Pinpoint the cell where the given text exists, returning its (X, Y) midpoint coordinate. 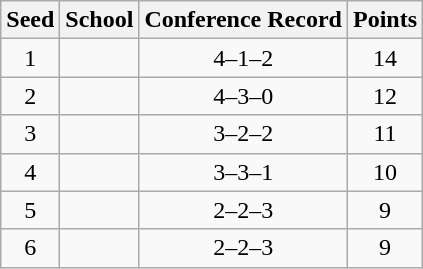
4 (30, 172)
3 (30, 134)
6 (30, 248)
School (100, 20)
11 (384, 134)
3–2–2 (244, 134)
1 (30, 58)
Conference Record (244, 20)
Seed (30, 20)
2 (30, 96)
Points (384, 20)
12 (384, 96)
3–3–1 (244, 172)
10 (384, 172)
14 (384, 58)
4–3–0 (244, 96)
5 (30, 210)
4–1–2 (244, 58)
